For the text-containing cell, return its midpoint in (X, Y) coordinate format. 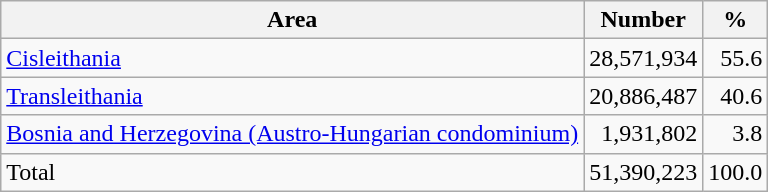
% (736, 20)
100.0 (736, 172)
Bosnia and Herzegovina (Austro-Hungarian condominium) (292, 134)
Number (644, 20)
3.8 (736, 134)
51,390,223 (644, 172)
Total (292, 172)
28,571,934 (644, 58)
20,886,487 (644, 96)
55.6 (736, 58)
40.6 (736, 96)
Area (292, 20)
Cisleithania (292, 58)
Transleithania (292, 96)
1,931,802 (644, 134)
